Return the [x, y] coordinate for the center point of the cell that contains the specified text.  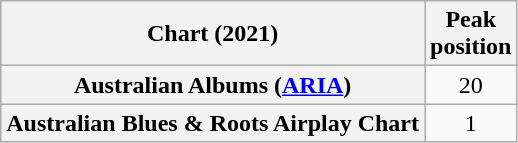
1 [470, 123]
Australian Albums (ARIA) [213, 85]
Australian Blues & Roots Airplay Chart [213, 123]
Chart (2021) [213, 34]
20 [470, 85]
Peakposition [470, 34]
